Locate the cell with the specified text and output its (X, Y) center coordinate. 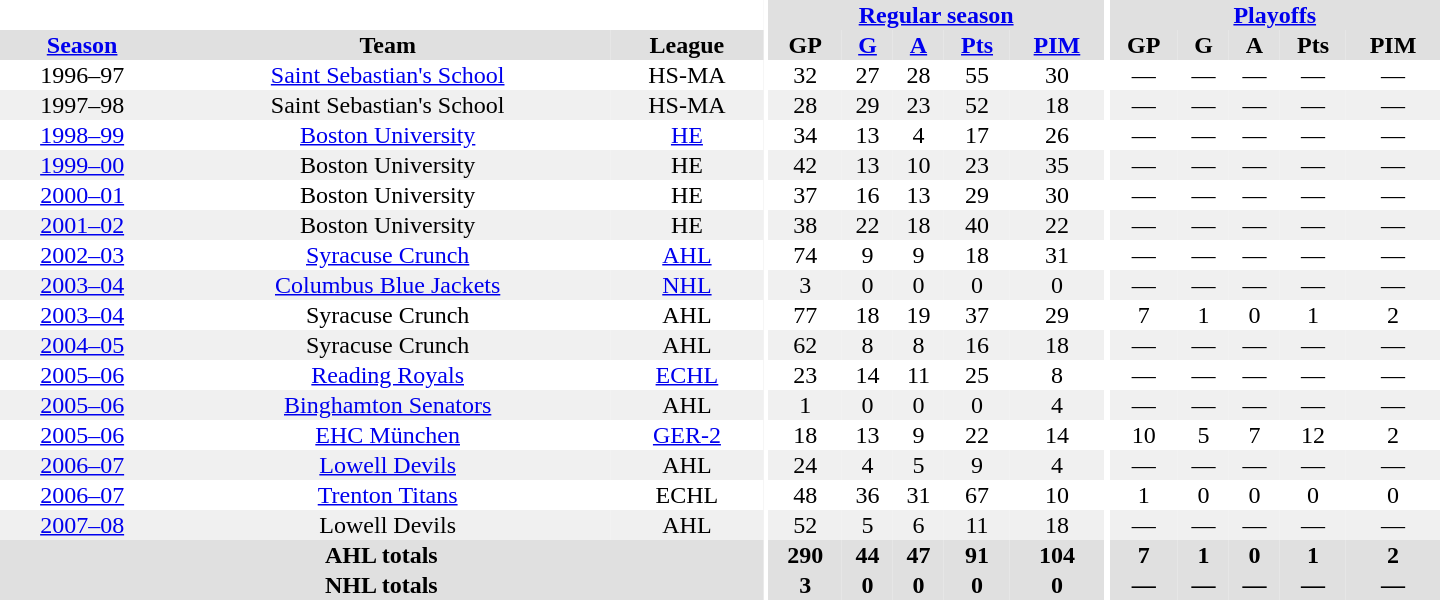
1997–98 (82, 105)
55 (977, 75)
77 (805, 315)
62 (805, 345)
38 (805, 225)
Reading Royals (388, 375)
24 (805, 465)
74 (805, 255)
32 (805, 75)
Binghamton Senators (388, 405)
2002–03 (82, 255)
Columbus Blue Jackets (388, 285)
2001–02 (82, 225)
42 (805, 165)
48 (805, 495)
12 (1313, 435)
40 (977, 225)
35 (1057, 165)
2000–01 (82, 195)
44 (868, 555)
Regular season (936, 15)
290 (805, 555)
1999–00 (82, 165)
Season (82, 45)
67 (977, 495)
34 (805, 135)
1998–99 (82, 135)
6 (918, 525)
104 (1057, 555)
19 (918, 315)
2004–05 (82, 345)
17 (977, 135)
47 (918, 555)
Playoffs (1274, 15)
NHL (687, 285)
AHL totals (382, 555)
EHC München (388, 435)
Trenton Titans (388, 495)
1996–97 (82, 75)
GER-2 (687, 435)
25 (977, 375)
Team (388, 45)
27 (868, 75)
36 (868, 495)
26 (1057, 135)
NHL totals (382, 585)
2007–08 (82, 525)
91 (977, 555)
League (687, 45)
